Extract the [X, Y] coordinate from the center of the cell holding the provided text.  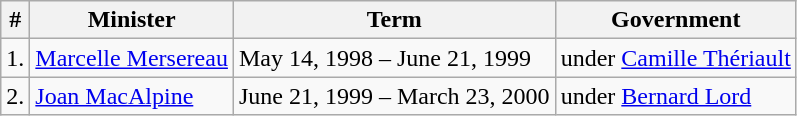
Marcelle Mersereau [132, 58]
Joan MacAlpine [132, 96]
under Camille Thériault [676, 58]
1. [16, 58]
May 14, 1998 – June 21, 1999 [394, 58]
# [16, 20]
Term [394, 20]
June 21, 1999 – March 23, 2000 [394, 96]
Minister [132, 20]
2. [16, 96]
Government [676, 20]
under Bernard Lord [676, 96]
